Identify which cell holds the provided text, then report its (x, y) central coordinate. 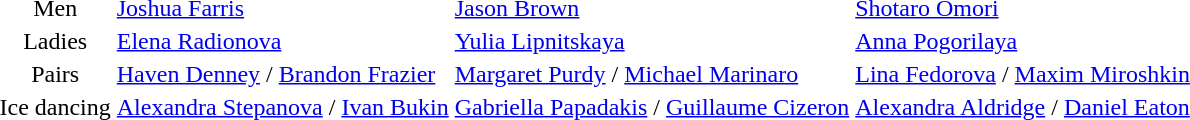
Haven Denney / Brandon Frazier (282, 74)
Margaret Purdy / Michael Marinaro (652, 74)
Yulia Lipnitskaya (652, 41)
Elena Radionova (282, 41)
